Scan for the cell matching the given text and deliver its (X, Y) coordinate at center. 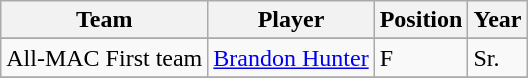
Brandon Hunter (291, 58)
Year (498, 20)
F (421, 58)
Team (104, 20)
Sr. (498, 58)
All-MAC First team (104, 58)
Player (291, 20)
Position (421, 20)
